Return [x, y] of the center of cell containing provided text 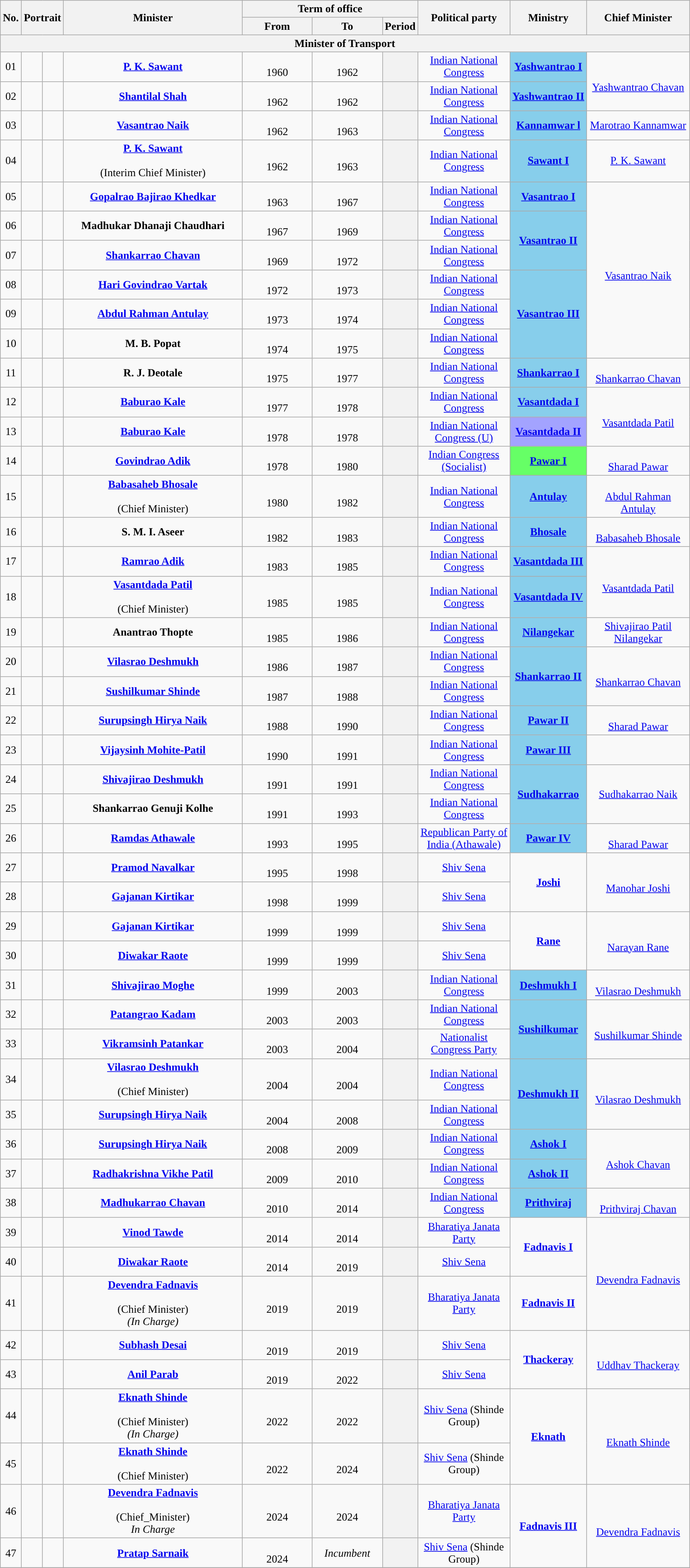
15 [11, 496]
41 [11, 1303]
Hari Govindrao Vartak [153, 285]
20 [11, 661]
Vasantdada Patil (Chief Minister) [153, 597]
Kannamwar l [548, 126]
Yashwantrao I [548, 67]
24 [11, 779]
Pawar IV [548, 838]
Vinod Tawde [153, 1232]
Vasantrao III [548, 314]
Deshmukh II [548, 1094]
1960 [277, 67]
Pawar II [548, 720]
Govindrao Adik [153, 461]
Political party [464, 18]
04 [11, 161]
Pawar I [548, 461]
22 [11, 720]
Subhash Desai [153, 1344]
45 [11, 1464]
Nationalist Congress Party [464, 1044]
26 [11, 838]
Gopalrao Bajirao Khedkar [153, 196]
42 [11, 1344]
11 [11, 373]
05 [11, 196]
Vasantdada III [548, 561]
32 [11, 1015]
Indian Congress (Socialist) [464, 461]
36 [11, 1144]
16 [11, 532]
14 [11, 461]
18 [11, 597]
Pramod Navalkar [153, 867]
Chief Minister [638, 18]
44 [11, 1416]
Vasantdada II [548, 432]
R. J. Deotale [153, 373]
07 [11, 255]
Shankarrao I [548, 373]
Nilangekar [548, 632]
Uddhav Thackeray [638, 1359]
02 [11, 96]
Thackeray [548, 1359]
34 [11, 1079]
39 [11, 1232]
Vasantdada I [548, 402]
M. B. Popat [153, 343]
Period [400, 26]
Rane [548, 941]
37 [11, 1174]
Incumbent [347, 1553]
Sushilkumar [548, 1029]
Sudhakarrao Naik [638, 794]
Term of office [330, 9]
Patangrao Kadam [153, 1015]
Vijaysinh Mohite-Patil [153, 750]
06 [11, 226]
Anantrao Thopte [153, 632]
Pawar III [548, 750]
Madhukarrao Chavan [153, 1203]
46 [11, 1512]
Shankarrao Genuji Kolhe [153, 809]
Shankarrao II [548, 676]
Prithviraj [548, 1203]
Vasantdada IV [548, 597]
40 [11, 1261]
Ramdas Athawale [153, 838]
Shivajirao Deshmukh [153, 779]
Bhosale [548, 532]
12 [11, 402]
38 [11, 1203]
Vasantrao II [548, 240]
Narayan Rane [638, 941]
Joshi [548, 882]
Ashok Chavan [638, 1159]
Antulay [548, 496]
Vasantrao I [548, 196]
Fadnavis III [548, 1526]
Devendra Fadnavis (Chief_Minister) In Charge [153, 1512]
To [347, 26]
01 [11, 67]
Devendra Fadnavis (Chief Minister) (In Charge) [153, 1303]
Vikramsinh Patankar [153, 1044]
03 [11, 126]
Shivajirao Patil Nilangekar [638, 632]
Radhakrishna Vikhe Patil [153, 1174]
Portrait [42, 18]
Shivajirao Moghe [153, 985]
Yashwantrao Chavan [638, 81]
Indian National Congress (U) [464, 432]
Pratap Sarnaik [153, 1553]
Fadnavis II [548, 1303]
19 [11, 632]
Prithviraj Chavan [638, 1203]
10 [11, 343]
Marotrao Kannamwar [638, 126]
Babasaheb Bhosale (Chief Minister) [153, 496]
Anil Parab [153, 1374]
Fadnavis I [548, 1247]
Sudhakarrao [548, 794]
Ministry [548, 18]
S. M. I. Aseer [153, 532]
Republican Party of India (Athawale) [464, 838]
13 [11, 432]
Sawant I [548, 161]
Ashok I [548, 1144]
Minister [153, 18]
Madhukar Dhanaji Chaudhari [153, 226]
17 [11, 561]
Deshmukh I [548, 985]
From [277, 26]
Eknath [548, 1437]
Ramrao Adik [153, 561]
Babasaheb Bhosale [638, 532]
31 [11, 985]
Manohar Joshi [638, 882]
21 [11, 691]
29 [11, 926]
Minister of Transport [345, 43]
Shantilal Shah [153, 96]
33 [11, 1044]
23 [11, 750]
No. [11, 18]
Eknath Shinde (Chief Minister) [153, 1464]
08 [11, 285]
25 [11, 809]
Ashok II [548, 1174]
Vilasrao Deshmukh (Chief Minister) [153, 1079]
Yashwantrao II [548, 96]
Eknath Shinde (Chief Minister) (In Charge) [153, 1416]
09 [11, 314]
47 [11, 1553]
30 [11, 956]
35 [11, 1115]
28 [11, 897]
Eknath Shinde [638, 1437]
43 [11, 1374]
27 [11, 867]
P. K. Sawant (Interim Chief Minister) [153, 161]
